Output the [X, Y] coordinate of the center of the cell containing the given text.  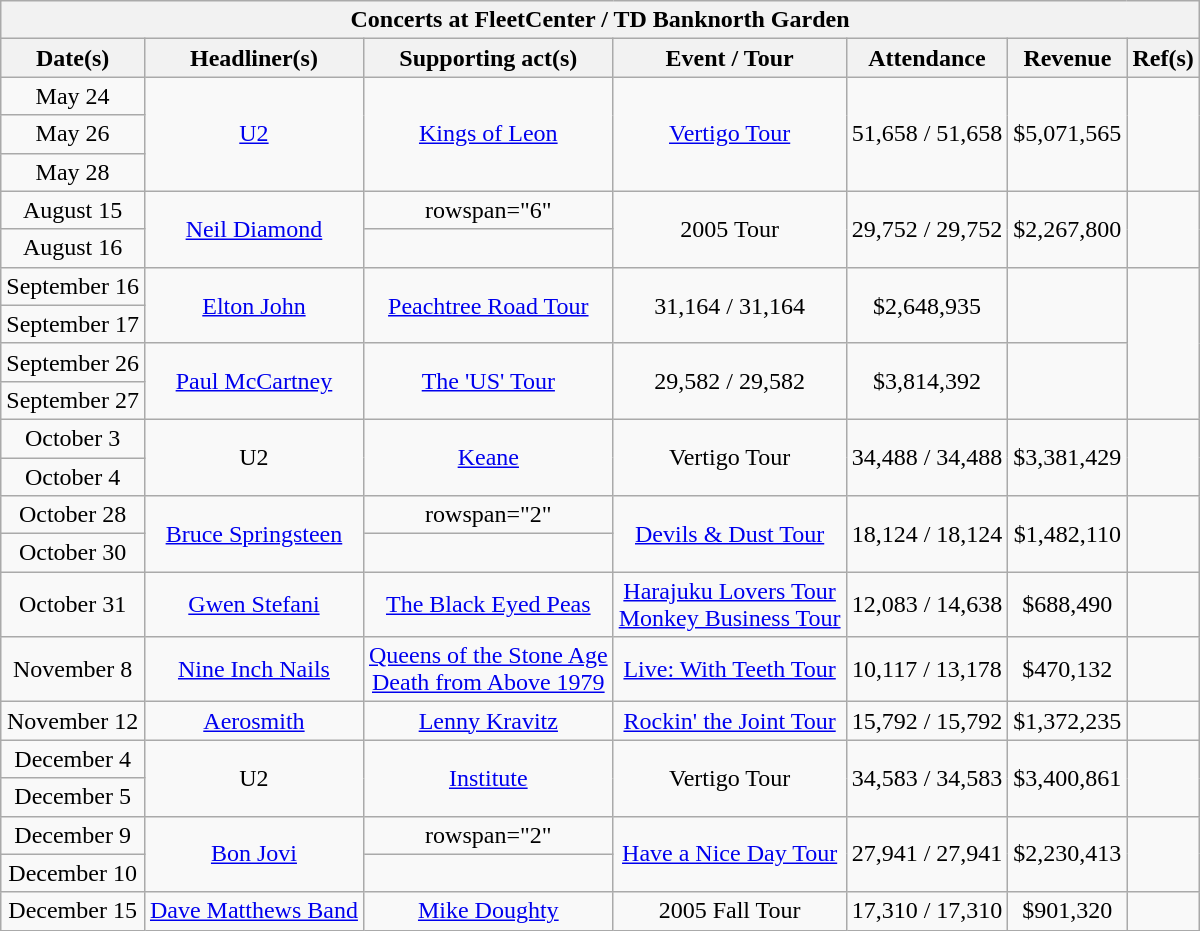
Neil Diamond [254, 229]
Ref(s) [1163, 58]
Bruce Springsteen [254, 534]
31,164 / 31,164 [730, 305]
12,083 / 14,638 [927, 604]
The Black Eyed Peas [488, 604]
December 9 [73, 835]
Headliner(s) [254, 58]
November 8 [73, 670]
August 16 [73, 248]
Attendance [927, 58]
Devils & Dust Tour [730, 534]
Live: With Teeth Tour [730, 670]
$901,320 [1068, 911]
Keane [488, 457]
Lenny Kravitz [488, 721]
Supporting act(s) [488, 58]
Peachtree Road Tour [488, 305]
$2,267,800 [1068, 229]
October 4 [73, 477]
May 26 [73, 134]
$2,230,413 [1068, 854]
December 10 [73, 873]
34,488 / 34,488 [927, 457]
Elton John [254, 305]
2005 Fall Tour [730, 911]
May 28 [73, 172]
Event / Tour [730, 58]
December 4 [73, 759]
Harajuku Lovers TourMonkey Business Tour [730, 604]
rowspan="6" [488, 210]
$1,482,110 [1068, 534]
November 12 [73, 721]
Mike Doughty [488, 911]
Queens of the Stone AgeDeath from Above 1979 [488, 670]
Institute [488, 778]
29,752 / 29,752 [927, 229]
May 24 [73, 96]
Revenue [1068, 58]
December 5 [73, 797]
Bon Jovi [254, 854]
$5,071,565 [1068, 134]
$2,648,935 [927, 305]
Nine Inch Nails [254, 670]
Kings of Leon [488, 134]
29,582 / 29,582 [730, 381]
October 31 [73, 604]
10,117 / 13,178 [927, 670]
September 17 [73, 324]
$3,814,392 [927, 381]
Gwen Stefani [254, 604]
2005 Tour [730, 229]
September 26 [73, 362]
18,124 / 18,124 [927, 534]
$470,132 [1068, 670]
October 3 [73, 438]
The 'US' Tour [488, 381]
27,941 / 27,941 [927, 854]
September 16 [73, 286]
$3,400,861 [1068, 778]
51,658 / 51,658 [927, 134]
December 15 [73, 911]
Dave Matthews Band [254, 911]
Have a Nice Day Tour [730, 854]
October 30 [73, 553]
August 15 [73, 210]
Concerts at FleetCenter / TD Banknorth Garden [600, 20]
34,583 / 34,583 [927, 778]
Rockin' the Joint Tour [730, 721]
15,792 / 15,792 [927, 721]
Aerosmith [254, 721]
September 27 [73, 400]
Paul McCartney [254, 381]
$688,490 [1068, 604]
October 28 [73, 515]
17,310 / 17,310 [927, 911]
$1,372,235 [1068, 721]
Date(s) [73, 58]
$3,381,429 [1068, 457]
